Capture the cell that displays the provided text and extract its [X, Y] central coordinate. 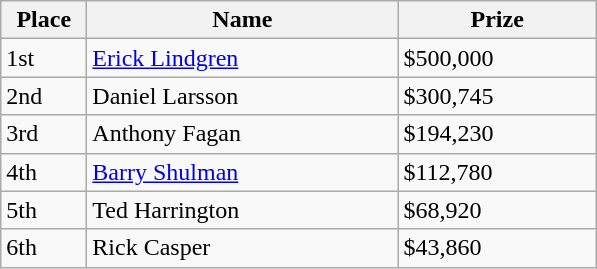
6th [44, 248]
$500,000 [498, 58]
$194,230 [498, 134]
Barry Shulman [242, 172]
5th [44, 210]
Ted Harrington [242, 210]
Prize [498, 20]
3rd [44, 134]
$300,745 [498, 96]
Place [44, 20]
2nd [44, 96]
$68,920 [498, 210]
4th [44, 172]
$112,780 [498, 172]
Erick Lindgren [242, 58]
Rick Casper [242, 248]
1st [44, 58]
Name [242, 20]
$43,860 [498, 248]
Daniel Larsson [242, 96]
Anthony Fagan [242, 134]
